Find where the given text appears and provide that cell's center as (X, Y) coordinate. 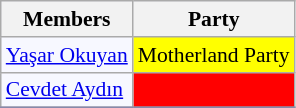
Party (214, 19)
Yaşar Okuyan (67, 55)
Motherland Party (214, 55)
Members (67, 19)
Cevdet Aydın (67, 90)
